Capture the cell that displays the provided text and extract its [x, y] central coordinate. 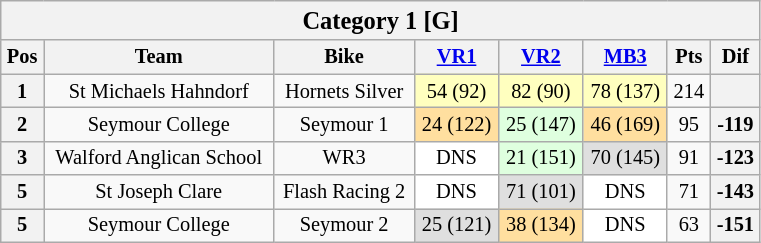
VR2 [541, 57]
-123 [735, 158]
St Joseph Clare [159, 192]
Category 1 [G] [381, 20]
Walford Anglican School [159, 158]
3 [22, 158]
91 [688, 158]
St Michaels Hahndorf [159, 91]
Flash Racing 2 [344, 192]
54 (92) [456, 91]
214 [688, 91]
Dif [735, 57]
25 (147) [541, 124]
WR3 [344, 158]
24 (122) [456, 124]
1 [22, 91]
-151 [735, 225]
25 (121) [456, 225]
MB3 [625, 57]
82 (90) [541, 91]
Hornets Silver [344, 91]
78 (137) [625, 91]
Team [159, 57]
Bike [344, 57]
-119 [735, 124]
Pts [688, 57]
VR1 [456, 57]
-143 [735, 192]
38 (134) [541, 225]
46 (169) [625, 124]
Seymour 2 [344, 225]
71 [688, 192]
95 [688, 124]
Seymour 1 [344, 124]
21 (151) [541, 158]
63 [688, 225]
71 (101) [541, 192]
2 [22, 124]
Pos [22, 57]
70 (145) [625, 158]
